Find where the given text appears and provide that cell's center as (X, Y) coordinate. 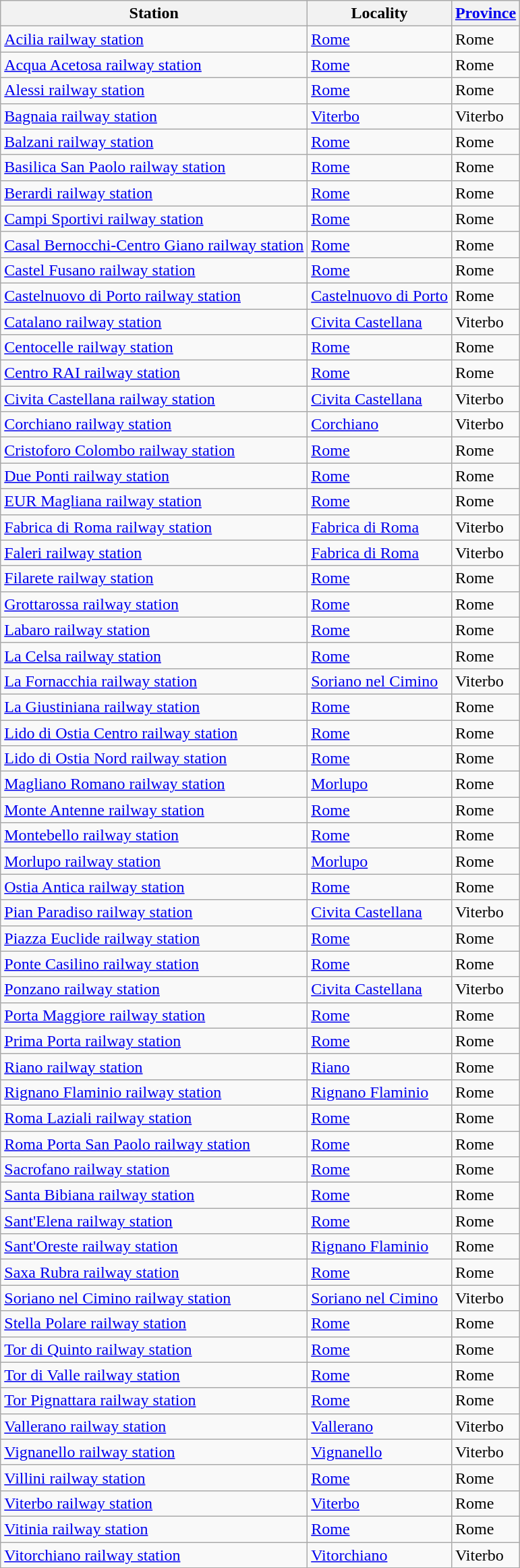
Centro RAI railway station (154, 373)
Ostia Antica railway station (154, 887)
Acqua Acetosa railway station (154, 65)
Catalano railway station (154, 322)
Casal Bernocchi-Centro Giano railway station (154, 244)
Saxa Rubra railway station (154, 1272)
Due Ponti railway station (154, 476)
Campi Sportivi railway station (154, 219)
Morlupo railway station (154, 861)
Berardi railway station (154, 193)
Stella Polare railway station (154, 1324)
Prima Porta railway station (154, 1041)
Viterbo railway station (154, 1503)
La Fornacchia railway station (154, 681)
Sacrofano railway station (154, 1170)
Filarete railway station (154, 578)
Basilica San Paolo railway station (154, 167)
Monte Antenne railway station (154, 810)
Montebello railway station (154, 836)
Civita Castellana railway station (154, 399)
Castelnuovo di Porto (380, 296)
Ponte Casilino railway station (154, 964)
Vignanello (380, 1452)
Vallerano (380, 1426)
La Giustiniana railway station (154, 707)
Castelnuovo di Porto railway station (154, 296)
Roma Laziali railway station (154, 1118)
Magliano Romano railway station (154, 784)
Station (154, 13)
Lido di Ostia Centro railway station (154, 732)
Rignano Flaminio railway station (154, 1092)
Piazza Euclide railway station (154, 938)
Grottarossa railway station (154, 604)
Riano railway station (154, 1066)
Alessi railway station (154, 90)
Fabrica di Roma railway station (154, 527)
Ponzano railway station (154, 990)
Pian Paradiso railway station (154, 913)
Castel Fusano railway station (154, 270)
Centocelle railway station (154, 348)
Porta Maggiore railway station (154, 1015)
La Celsa railway station (154, 655)
Soriano nel Cimino railway station (154, 1298)
Corchiano (380, 425)
Roma Porta San Paolo railway station (154, 1144)
EUR Magliana railway station (154, 502)
Vitorchiano railway station (154, 1555)
Balzani railway station (154, 142)
Acilia railway station (154, 39)
Tor di Valle railway station (154, 1375)
Faleri railway station (154, 553)
Tor di Quinto railway station (154, 1349)
Tor Pignattara railway station (154, 1401)
Corchiano railway station (154, 425)
Locality (380, 13)
Lido di Ostia Nord railway station (154, 759)
Riano (380, 1066)
Vitorchiano (380, 1555)
Vignanello railway station (154, 1452)
Sant'Oreste railway station (154, 1247)
Villini railway station (154, 1478)
Labaro railway station (154, 630)
Cristoforo Colombo railway station (154, 450)
Vallerano railway station (154, 1426)
Bagnaia railway station (154, 116)
Santa Bibiana railway station (154, 1195)
Vitinia railway station (154, 1529)
Province (486, 13)
Sant'Elena railway station (154, 1221)
